Scan for the cell matching the given text and deliver its (X, Y) coordinate at center. 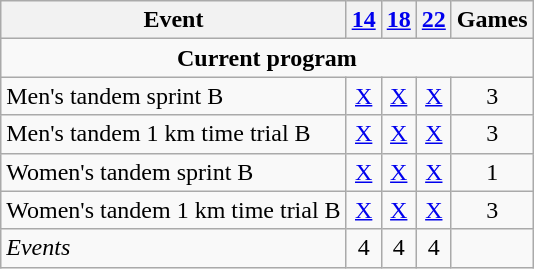
Men's tandem sprint B (174, 96)
22 (434, 20)
Women's tandem 1 km time trial B (174, 210)
Current program (267, 58)
1 (492, 172)
Men's tandem 1 km time trial B (174, 134)
18 (398, 20)
Women's tandem sprint B (174, 172)
14 (364, 20)
Event (174, 20)
Games (492, 20)
Events (174, 248)
